Return [X, Y] of the center of cell containing provided text 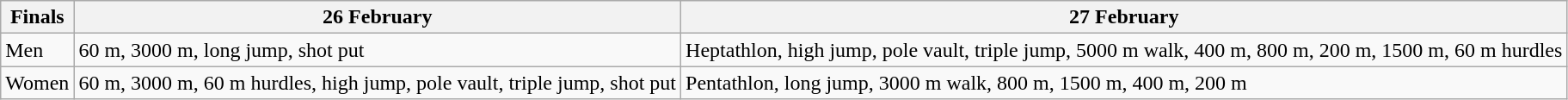
Men [38, 50]
Finals [38, 17]
60 m, 3000 m, 60 m hurdles, high jump, pole vault, triple jump, shot put [378, 83]
Women [38, 83]
27 February [1124, 17]
Heptathlon, high jump, pole vault, triple jump, 5000 m walk, 400 m, 800 m, 200 m, 1500 m, 60 m hurdles [1124, 50]
26 February [378, 17]
Pentathlon, long jump, 3000 m walk, 800 m, 1500 m, 400 m, 200 m [1124, 83]
60 m, 3000 m, long jump, shot put [378, 50]
